Search for the cell housing the specified text and yield its [x, y] center coordinate. 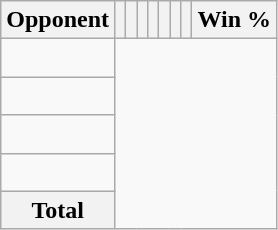
Total [58, 210]
Win % [234, 20]
Opponent [58, 20]
